For the text-containing cell, return its midpoint in [x, y] coordinate format. 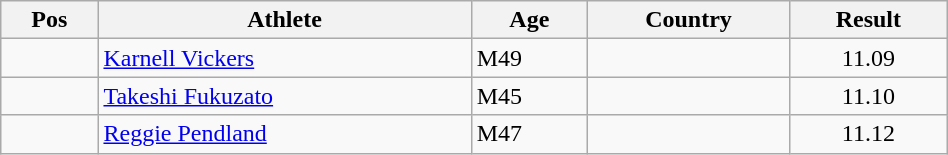
Country [689, 20]
Takeshi Fukuzato [284, 96]
11.09 [868, 58]
M47 [530, 134]
11.12 [868, 134]
Athlete [284, 20]
Karnell Vickers [284, 58]
Result [868, 20]
Reggie Pendland [284, 134]
Age [530, 20]
Pos [50, 20]
11.10 [868, 96]
M49 [530, 58]
M45 [530, 96]
